Return [x, y] of the center of cell containing provided text 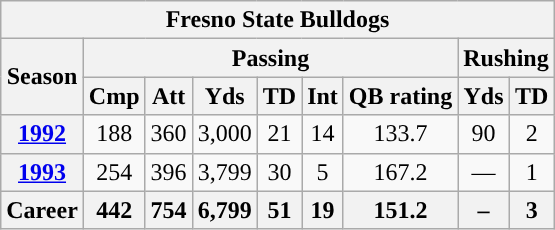
754 [168, 210]
30 [279, 172]
254 [114, 172]
19 [323, 210]
90 [484, 134]
188 [114, 134]
Cmp [114, 96]
1992 [42, 134]
360 [168, 134]
51 [279, 210]
1 [532, 172]
5 [323, 172]
3,799 [224, 172]
396 [168, 172]
Rushing [506, 58]
Career [42, 210]
167.2 [400, 172]
1993 [42, 172]
442 [114, 210]
151.2 [400, 210]
2 [532, 134]
3,000 [224, 134]
Int [323, 96]
Season [42, 77]
– [484, 210]
QB rating [400, 96]
14 [323, 134]
Att [168, 96]
133.7 [400, 134]
21 [279, 134]
— [484, 172]
6,799 [224, 210]
Passing [270, 58]
Fresno State Bulldogs [278, 20]
3 [532, 210]
